Return the [x, y] coordinate for the center point of the cell that contains the specified text.  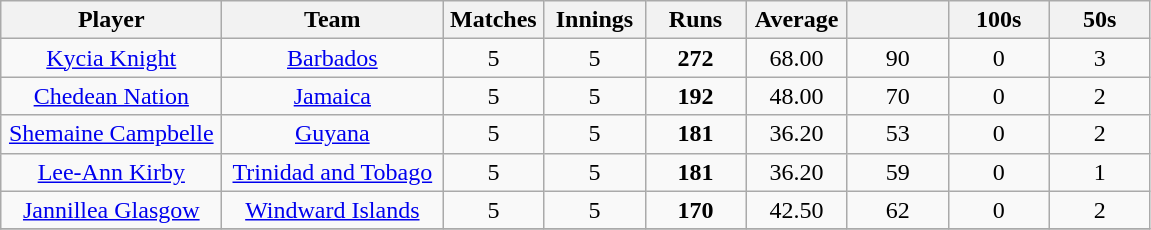
272 [696, 58]
170 [696, 210]
Player [112, 20]
Shemaine Campbelle [112, 134]
Barbados [332, 58]
Trinidad and Tobago [332, 172]
192 [696, 96]
Innings [594, 20]
53 [898, 134]
Jannillea Glasgow [112, 210]
100s [998, 20]
Average [796, 20]
70 [898, 96]
62 [898, 210]
90 [898, 58]
Matches [494, 20]
Lee-Ann Kirby [112, 172]
68.00 [796, 58]
Windward Islands [332, 210]
59 [898, 172]
3 [1100, 58]
Guyana [332, 134]
42.50 [796, 210]
50s [1100, 20]
48.00 [796, 96]
Kycia Knight [112, 58]
1 [1100, 172]
Team [332, 20]
Jamaica [332, 96]
Runs [696, 20]
Chedean Nation [112, 96]
